Determine the (x, y) coordinate at the center of the cell enclosing the given text.  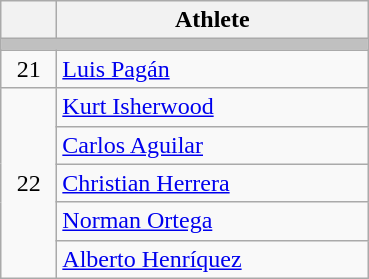
Norman Ortega (212, 221)
22 (29, 183)
Kurt Isherwood (212, 107)
Christian Herrera (212, 183)
21 (29, 69)
Alberto Henríquez (212, 259)
Carlos Aguilar (212, 145)
Luis Pagán (212, 69)
Athlete (212, 20)
